Locate the cell with the specified text and output its [x, y] center coordinate. 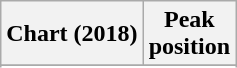
Peak position [189, 34]
Chart (2018) [72, 34]
